Extract the (X, Y) coordinate from the center of the cell holding the provided text.  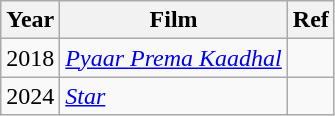
Year (30, 20)
Pyaar Prema Kaadhal (174, 58)
2018 (30, 58)
Ref (310, 20)
2024 (30, 96)
Star (174, 96)
Film (174, 20)
